Capture the cell that displays the provided text and extract its (x, y) central coordinate. 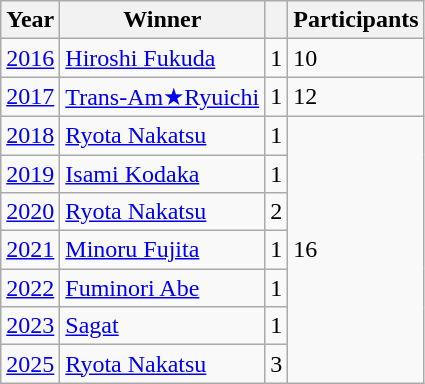
Minoru Fujita (162, 250)
2022 (30, 288)
16 (356, 249)
2016 (30, 58)
Trans-Am★Ryuichi (162, 97)
2018 (30, 135)
10 (356, 58)
12 (356, 97)
2017 (30, 97)
Fuminori Abe (162, 288)
Sagat (162, 326)
Winner (162, 20)
2025 (30, 364)
2023 (30, 326)
2021 (30, 250)
Participants (356, 20)
Isami Kodaka (162, 173)
2 (276, 212)
Year (30, 20)
Hiroshi Fukuda (162, 58)
2019 (30, 173)
3 (276, 364)
2020 (30, 212)
